Scan for the cell matching the given text and deliver its (X, Y) coordinate at center. 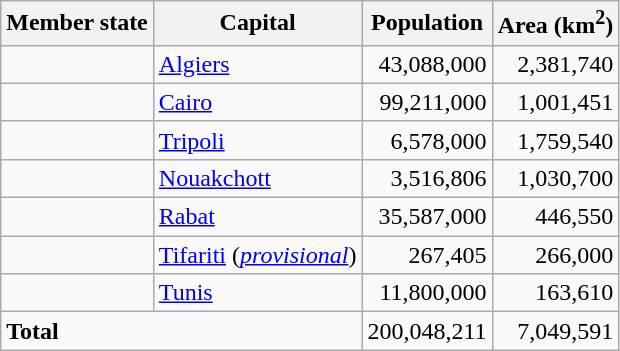
Tripoli (258, 140)
Algiers (258, 64)
Area (km2) (556, 24)
266,000 (556, 255)
163,610 (556, 293)
267,405 (427, 255)
Total (182, 331)
1,030,700 (556, 178)
35,587,000 (427, 217)
200,048,211 (427, 331)
Rabat (258, 217)
11,800,000 (427, 293)
6,578,000 (427, 140)
Capital (258, 24)
2,381,740 (556, 64)
Population (427, 24)
99,211,000 (427, 102)
Tunis (258, 293)
Cairo (258, 102)
446,550 (556, 217)
1,759,540 (556, 140)
1,001,451 (556, 102)
Member state (78, 24)
7,049,591 (556, 331)
3,516,806 (427, 178)
Nouakchott (258, 178)
Tifariti (provisional) (258, 255)
43,088,000 (427, 64)
